Find where the given text appears and provide that cell's center as (x, y) coordinate. 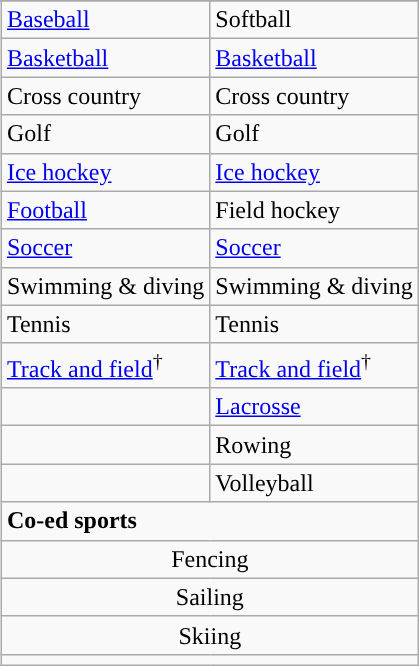
Field hockey (314, 210)
Volleyball (314, 483)
Fencing (210, 559)
Skiing (210, 635)
Football (105, 210)
Rowing (314, 445)
Co-ed sports (210, 521)
Softball (314, 20)
Lacrosse (314, 407)
Sailing (210, 597)
Baseball (105, 20)
